Locate the cell with the specified text and output its (X, Y) center coordinate. 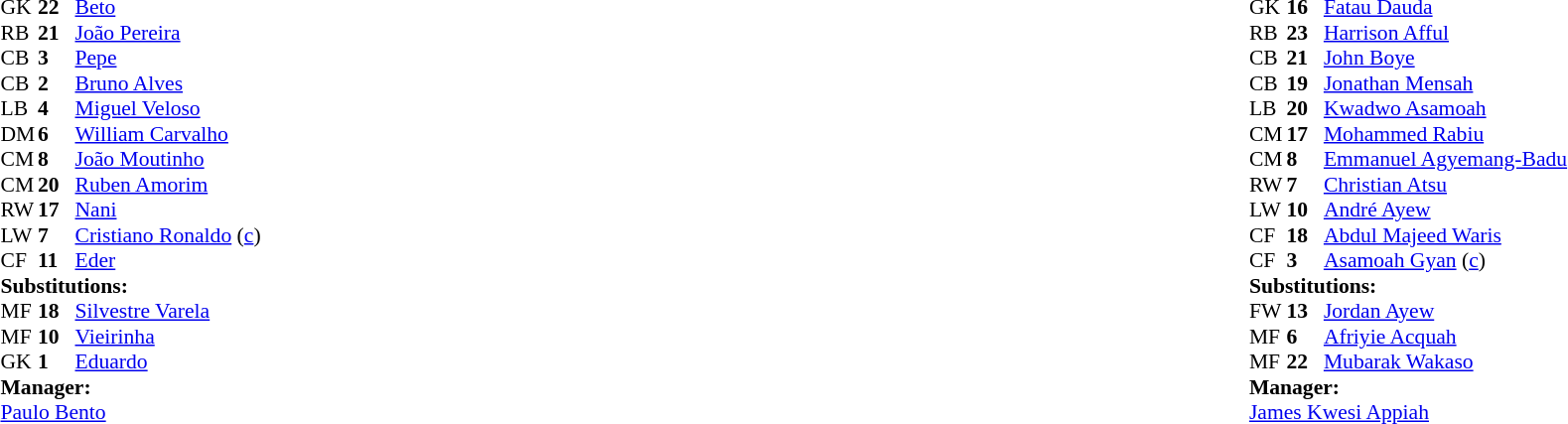
Kwadwo Asamoah (1446, 108)
Emmanuel Agyemang-Badu (1446, 160)
John Boye (1446, 59)
Afriyie Acquah (1446, 337)
Silvestre Varela (169, 311)
Pepe (169, 59)
Nani (169, 210)
1 (57, 362)
Harrison Afful (1446, 33)
Asamoah Gyan (c) (1446, 261)
Miguel Veloso (169, 108)
2 (57, 83)
Mubarak Wakaso (1446, 362)
22 (1305, 362)
William Carvalho (169, 134)
João Pereira (169, 33)
FW (1268, 311)
Christian Atsu (1446, 185)
Abdul Majeed Waris (1446, 235)
GK (19, 362)
Ruben Amorim (169, 185)
Mohammed Rabiu (1446, 134)
Cristiano Ronaldo (c) (169, 235)
Vieirinha (169, 337)
Bruno Alves (169, 83)
DM (19, 134)
Jonathan Mensah (1446, 83)
Jordan Ayew (1446, 311)
4 (57, 108)
19 (1305, 83)
André Ayew (1446, 210)
Eduardo (169, 362)
13 (1305, 311)
23 (1305, 33)
Eder (169, 261)
11 (57, 261)
João Moutinho (169, 160)
